Scan for the cell matching the given text and deliver its (x, y) coordinate at center. 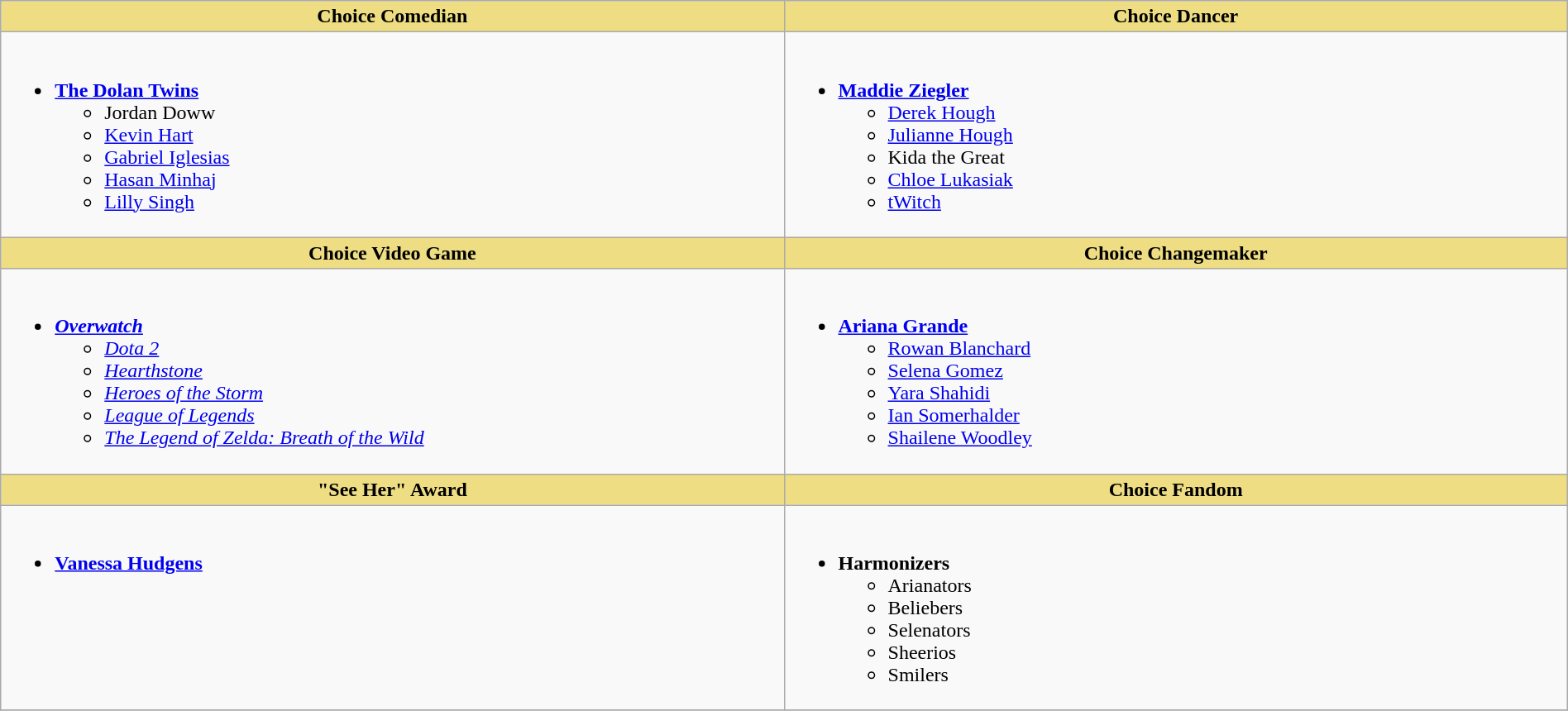
Ariana GrandeRowan BlanchardSelena GomezYara ShahidiIan SomerhalderShailene Woodley (1176, 371)
Maddie ZieglerDerek HoughJulianne HoughKida the GreatChloe LukasiaktWitch (1176, 135)
Choice Dancer (1176, 17)
The Dolan TwinsJordan DowwKevin HartGabriel IglesiasHasan MinhajLilly Singh (392, 135)
"See Her" Award (392, 489)
Choice Comedian (392, 17)
Choice Changemaker (1176, 253)
Choice Fandom (1176, 489)
OverwatchDota 2HearthstoneHeroes of the StormLeague of LegendsThe Legend of Zelda: Breath of the Wild (392, 371)
Choice Video Game (392, 253)
HarmonizersArianatorsBeliebersSelenatorsSheeriosSmilers (1176, 608)
Vanessa Hudgens (392, 608)
